Capture the cell that displays the provided text and extract its (x, y) central coordinate. 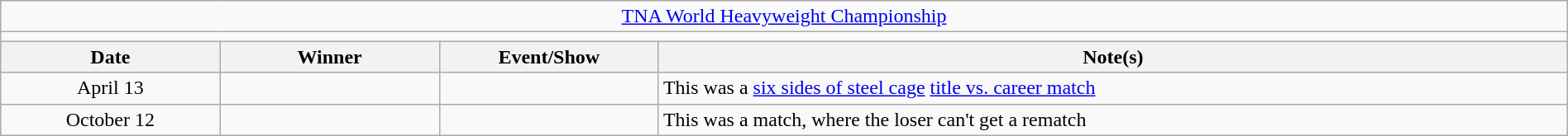
This was a six sides of steel cage title vs. career match (1113, 88)
Winner (329, 57)
Date (111, 57)
Event/Show (549, 57)
This was a match, where the loser can't get a rematch (1113, 120)
October 12 (111, 120)
TNA World Heavyweight Championship (784, 16)
April 13 (111, 88)
Note(s) (1113, 57)
